For the text-containing cell, return its midpoint in [X, Y] coordinate format. 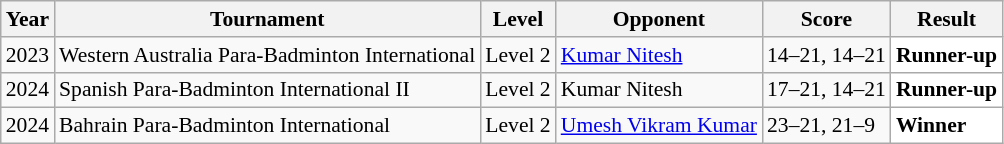
14–21, 14–21 [826, 55]
17–21, 14–21 [826, 90]
23–21, 21–9 [826, 126]
2023 [28, 55]
Umesh Vikram Kumar [659, 126]
Year [28, 19]
Score [826, 19]
Spanish Para-Badminton International II [267, 90]
Bahrain Para-Badminton International [267, 126]
Opponent [659, 19]
Level [518, 19]
Western Australia Para-Badminton International [267, 55]
Result [946, 19]
Winner [946, 126]
Tournament [267, 19]
